Pinpoint the cell where the given text exists, returning its (x, y) midpoint coordinate. 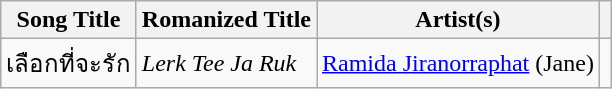
Romanized Title (226, 20)
เลือกที่จะรัก (69, 64)
Ramida Jiranorraphat (Jane) (458, 64)
Artist(s) (458, 20)
Lerk Tee Ja Ruk (226, 64)
Song Title (69, 20)
